Determine the [X, Y] coordinate at the center of the cell enclosing the given text.  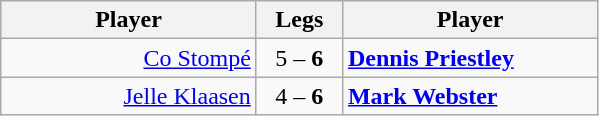
Legs [299, 20]
Jelle Klaasen [129, 96]
Dennis Priestley [470, 58]
5 – 6 [299, 58]
4 – 6 [299, 96]
Co Stompé [129, 58]
Mark Webster [470, 96]
